From the cell containing the given text, extract its center point as [X, Y] coordinate. 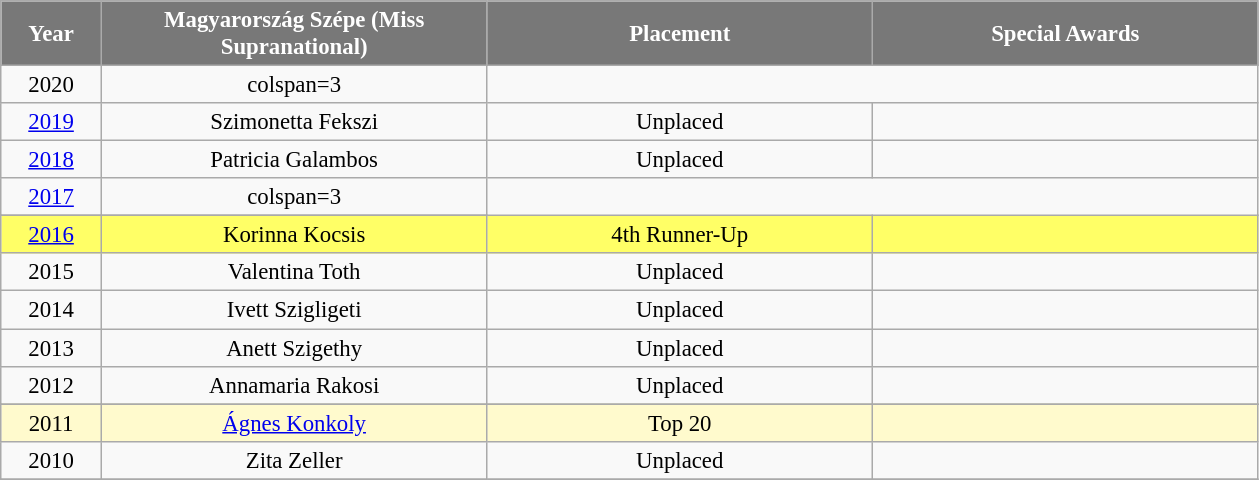
Szimonetta Fekszi [294, 122]
2012 [52, 385]
Valentina Toth [294, 273]
Anett Szigethy [294, 348]
2011 [52, 423]
2016 [52, 235]
Top 20 [680, 423]
Special Awards [1066, 34]
2015 [52, 273]
Year [52, 34]
2010 [52, 460]
Patricia Galambos [294, 160]
2014 [52, 310]
Ivett Szigligeti [294, 310]
2020 [52, 85]
Magyarország Szépe (Miss Supranational) [294, 34]
2013 [52, 348]
Ágnes Konkoly [294, 423]
4th Runner-Up [680, 235]
Placement [680, 34]
Annamaria Rakosi [294, 385]
2017 [52, 197]
2019 [52, 122]
2018 [52, 160]
Korinna Kocsis [294, 235]
Zita Zeller [294, 460]
